For the text-containing cell, return its midpoint in (X, Y) coordinate format. 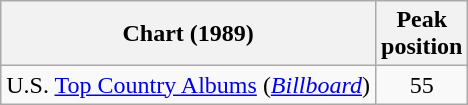
U.S. Top Country Albums (Billboard) (188, 85)
Peakposition (422, 34)
Chart (1989) (188, 34)
55 (422, 85)
